For the text-containing cell, return its midpoint in (X, Y) coordinate format. 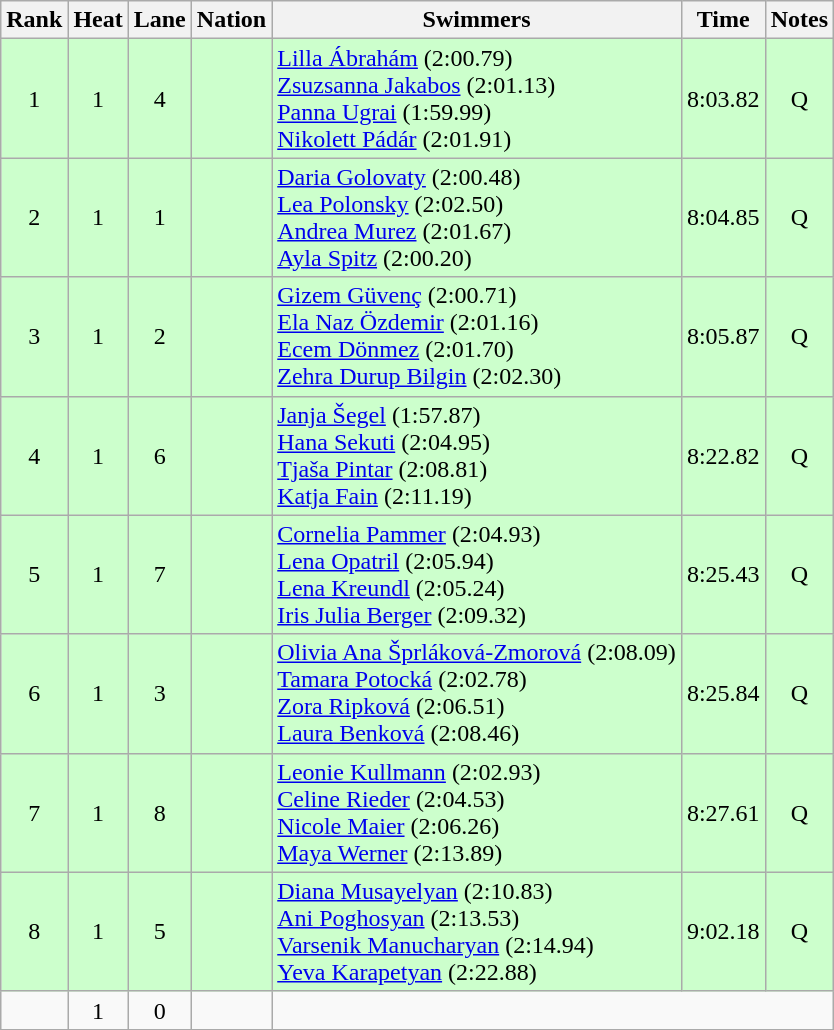
8:25.84 (723, 694)
8:25.43 (723, 574)
Cornelia Pammer (2:04.93)Lena Opatril (2:05.94)Lena Kreundl (2:05.24)Iris Julia Berger (2:09.32) (477, 574)
Lane (160, 20)
8:05.87 (723, 336)
0 (160, 1010)
Olivia Ana Šprláková-Zmorová (2:08.09)Tamara Potocká (2:02.78)Zora Ripková (2:06.51)Laura Benková (2:08.46) (477, 694)
Time (723, 20)
Nation (231, 20)
Lilla Ábrahám (2:00.79)Zsuzsanna Jakabos (2:01.13)Panna Ugrai (1:59.99)Nikolett Pádár (2:01.91) (477, 98)
8:03.82 (723, 98)
Rank (34, 20)
Gizem Güvenç (2:00.71)Ela Naz Özdemir (2:01.16)Ecem Dönmez (2:01.70)Zehra Durup Bilgin (2:02.30) (477, 336)
Janja Šegel (1:57.87)Hana Sekuti (2:04.95)Tjaša Pintar (2:08.81)Katja Fain (2:11.19) (477, 456)
Daria Golovaty (2:00.48)Lea Polonsky (2:02.50)Andrea Murez (2:01.67)Ayla Spitz (2:00.20) (477, 218)
9:02.18 (723, 932)
Leonie Kullmann (2:02.93)Celine Rieder (2:04.53)Nicole Maier (2:06.26)Maya Werner (2:13.89) (477, 812)
8:27.61 (723, 812)
8:22.82 (723, 456)
Diana Musayelyan (2:10.83)Ani Poghosyan (2:13.53)Varsenik Manucharyan (2:14.94)Yeva Karapetyan (2:22.88) (477, 932)
Heat (98, 20)
8:04.85 (723, 218)
Notes (799, 20)
Swimmers (477, 20)
